Return the (X, Y) coordinate for the center point of the cell that contains the specified text.  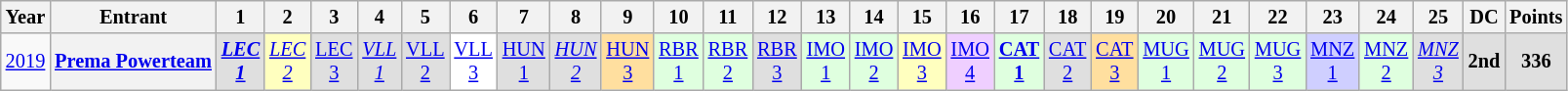
24 (1386, 17)
2 (287, 17)
CAT1 (1019, 62)
IMO3 (921, 62)
2nd (1485, 62)
MUG3 (1278, 62)
3 (334, 17)
7 (524, 17)
22 (1278, 17)
336 (1536, 62)
HUN3 (627, 62)
IMO2 (874, 62)
17 (1019, 17)
RBR3 (777, 62)
MNZ3 (1438, 62)
MNZ1 (1333, 62)
21 (1222, 17)
15 (921, 17)
13 (825, 17)
LEC3 (334, 62)
10 (678, 17)
VLL2 (425, 62)
11 (728, 17)
16 (970, 17)
Year (25, 17)
RBR1 (678, 62)
IMO1 (825, 62)
1 (240, 17)
MUG2 (1222, 62)
Entrant (133, 17)
Prema Powerteam (133, 62)
HUN2 (576, 62)
LEC1 (240, 62)
6 (472, 17)
19 (1114, 17)
4 (379, 17)
14 (874, 17)
20 (1165, 17)
DC (1485, 17)
Points (1536, 17)
9 (627, 17)
VLL1 (379, 62)
VLL3 (472, 62)
25 (1438, 17)
RBR2 (728, 62)
2019 (25, 62)
MNZ2 (1386, 62)
CAT2 (1067, 62)
IMO4 (970, 62)
MUG1 (1165, 62)
CAT3 (1114, 62)
12 (777, 17)
HUN1 (524, 62)
5 (425, 17)
8 (576, 17)
18 (1067, 17)
LEC2 (287, 62)
23 (1333, 17)
